Capture the cell that displays the provided text and extract its (X, Y) central coordinate. 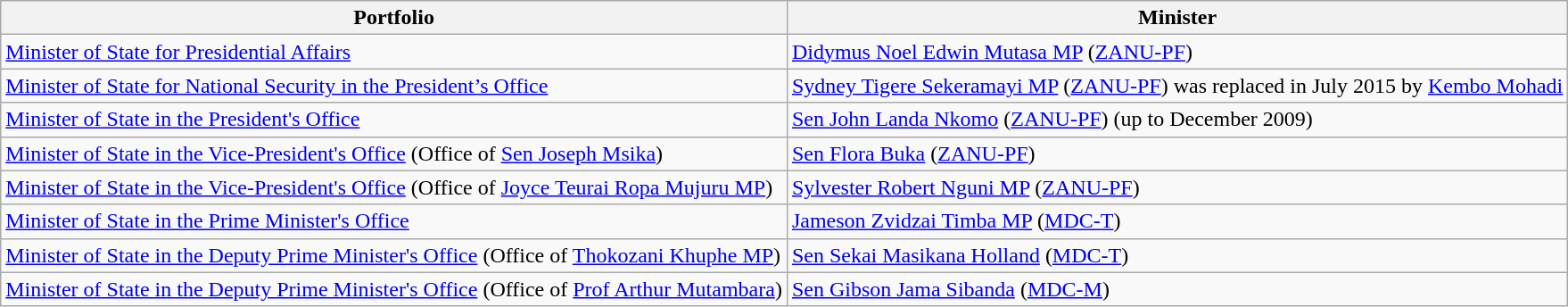
Minister of State for Presidential Affairs (394, 52)
Minister (1177, 18)
Jameson Zvidzai Timba MP (MDC-T) (1177, 221)
Minister of State for National Security in the President’s Office (394, 86)
Sen Sekai Masikana Holland (MDC-T) (1177, 255)
Sydney Tigere Sekeramayi MP (ZANU-PF) was replaced in July 2015 by Kembo Mohadi (1177, 86)
Sen John Landa Nkomo (ZANU-PF) (up to December 2009) (1177, 120)
Minister of State in the President's Office (394, 120)
Sen Gibson Jama Sibanda (MDC-M) (1177, 289)
Didymus Noel Edwin Mutasa MP (ZANU-PF) (1177, 52)
Minister of State in the Vice-President's Office (Office of Joyce Teurai Ropa Mujuru MP) (394, 187)
Sen Flora Buka (ZANU-PF) (1177, 153)
Sylvester Robert Nguni MP (ZANU-PF) (1177, 187)
Minister of State in the Prime Minister's Office (394, 221)
Minister of State in the Deputy Prime Minister's Office (Office of Prof Arthur Mutambara) (394, 289)
Minister of State in the Vice-President's Office (Office of Sen Joseph Msika) (394, 153)
Portfolio (394, 18)
Minister of State in the Deputy Prime Minister's Office (Office of Thokozani Khuphe MP) (394, 255)
